Identify which cell holds the provided text, then report its [X, Y] central coordinate. 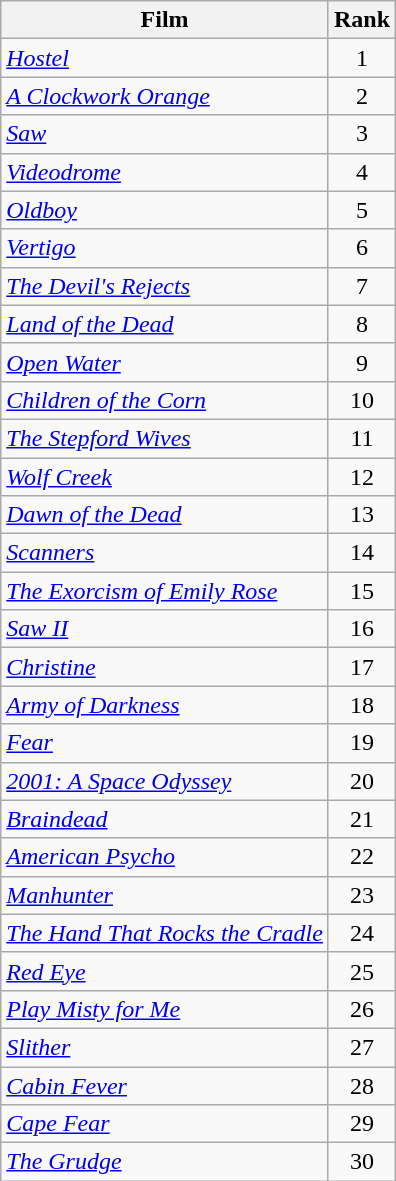
30 [362, 1162]
8 [362, 324]
24 [362, 933]
A Clockwork Orange [165, 96]
1 [362, 58]
Rank [362, 20]
Slither [165, 1047]
23 [362, 895]
27 [362, 1047]
25 [362, 971]
Fear [165, 743]
Dawn of the Dead [165, 515]
Scanners [165, 553]
Army of Darkness [165, 705]
Saw [165, 134]
Cabin Fever [165, 1085]
15 [362, 591]
The Devil's Rejects [165, 286]
22 [362, 857]
14 [362, 553]
20 [362, 781]
American Psycho [165, 857]
13 [362, 515]
4 [362, 172]
7 [362, 286]
The Grudge [165, 1162]
16 [362, 629]
17 [362, 667]
21 [362, 819]
2 [362, 96]
9 [362, 362]
5 [362, 210]
2001: A Space Odyssey [165, 781]
19 [362, 743]
Land of the Dead [165, 324]
Christine [165, 667]
Wolf Creek [165, 477]
11 [362, 438]
Oldboy [165, 210]
Vertigo [165, 248]
6 [362, 248]
28 [362, 1085]
The Stepford Wives [165, 438]
26 [362, 1009]
Manhunter [165, 895]
Videodrome [165, 172]
18 [362, 705]
Red Eye [165, 971]
Open Water [165, 362]
Play Misty for Me [165, 1009]
12 [362, 477]
Braindead [165, 819]
The Exorcism of Emily Rose [165, 591]
Film [165, 20]
Children of the Corn [165, 400]
Cape Fear [165, 1124]
Saw II [165, 629]
Hostel [165, 58]
10 [362, 400]
The Hand That Rocks the Cradle [165, 933]
3 [362, 134]
29 [362, 1124]
